Capture the cell that displays the provided text and extract its [x, y] central coordinate. 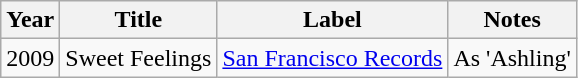
Title [138, 20]
Year [30, 20]
Label [332, 20]
2009 [30, 58]
Sweet Feelings [138, 58]
As 'Ashling' [512, 58]
Notes [512, 20]
San Francisco Records [332, 58]
